Scan for the cell matching the given text and deliver its (X, Y) coordinate at center. 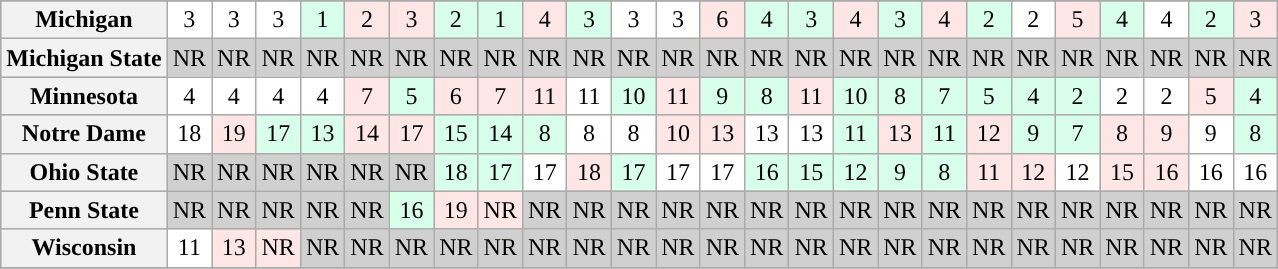
Michigan (84, 20)
Minnesota (84, 96)
Michigan State (84, 58)
Wisconsin (84, 248)
Penn State (84, 210)
Notre Dame (84, 134)
Ohio State (84, 172)
